Extract the [x, y] coordinate from the center of the cell holding the provided text.  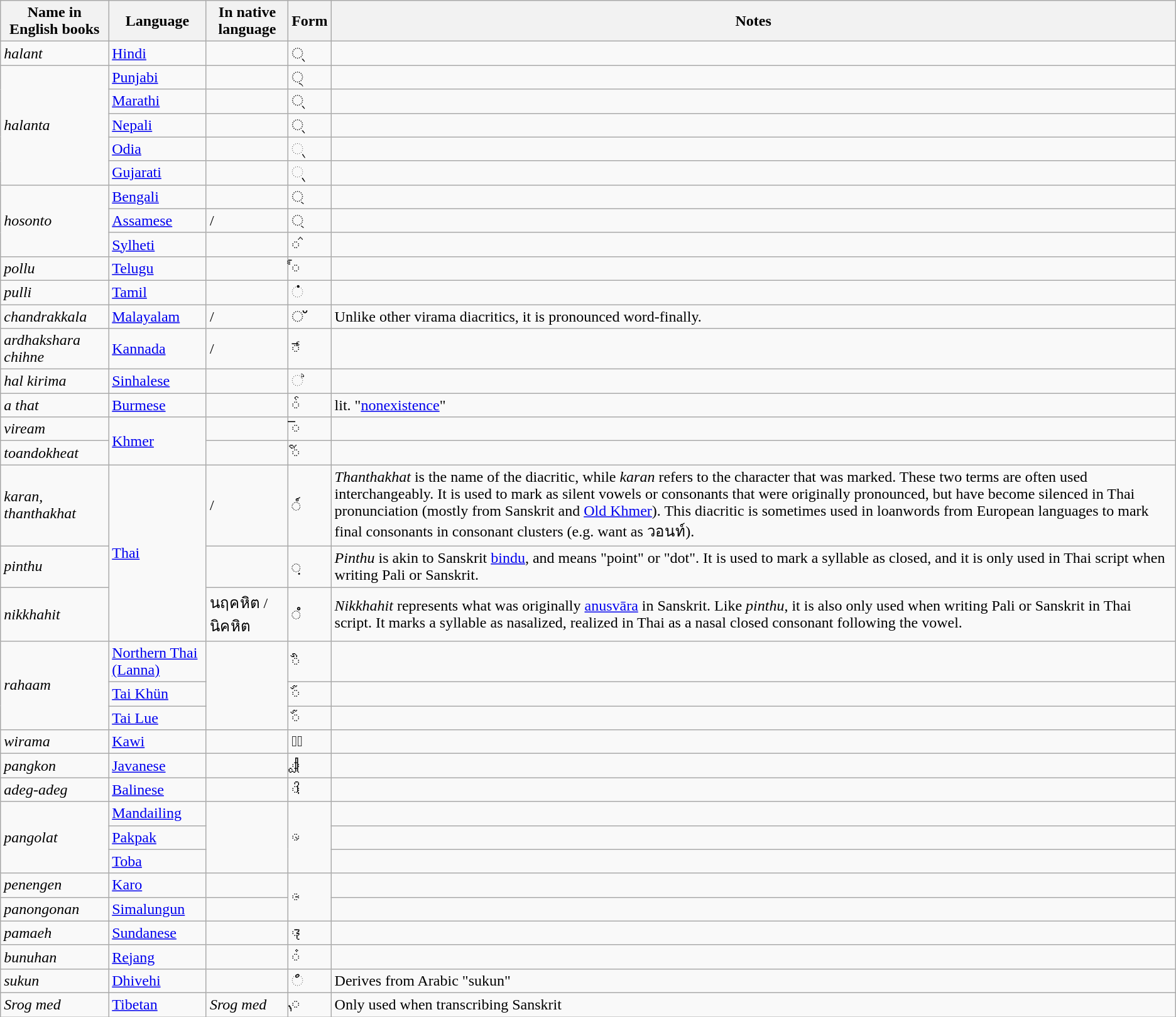
Sundanese [158, 933]
Kannada [158, 349]
Burmese [158, 405]
྄ [310, 1004]
Form [310, 21]
wirama [55, 742]
Kawi [158, 742]
Name in English books [55, 21]
◌᯲ [310, 837]
Unlike other virama diacritics, it is pronounced word-finally. [753, 316]
◌𑽁 [310, 742]
Balinese [158, 790]
pinthu [55, 567]
◌᭄ [310, 790]
lit. "nonexistence" [753, 405]
viream [55, 429]
Tai Lue [158, 718]
Javanese [158, 766]
් [310, 381]
pamaeh [55, 933]
Sylheti [158, 244]
Marathi [158, 101]
Pakpak [158, 837]
Mandailing [158, 813]
◌์ [310, 506]
Thai [158, 553]
Notes [753, 21]
್ [310, 349]
Tibetan [158, 1004]
hosonto [55, 220]
toandokheat [55, 453]
Malayalam [158, 316]
Language [158, 21]
Dhivehi [158, 981]
Derives from Arabic "sukun" [753, 981]
Punjabi [158, 77]
్ [310, 268]
៑ [310, 429]
panongonan [55, 909]
Telugu [158, 268]
ް◌ [310, 981]
pangkon [55, 766]
Tamil [158, 292]
halanta [55, 125]
Karo [158, 885]
นฤคหิต / นิคหิต [247, 614]
Assamese [158, 220]
◌᮪ [310, 933]
Only used when transcribing Sanskrit [753, 1004]
် [310, 405]
Northern Thai (Lanna) [158, 662]
◌ํ [310, 614]
In native language [247, 21]
◌꧀ [310, 766]
chandrakkala [55, 316]
◌᯳ [310, 897]
Toba [158, 861]
Khmer [158, 441]
a that [55, 405]
sukun [55, 981]
Sinhalese [158, 381]
Hindi [158, 53]
adeg-adeg [55, 790]
◌ฺ [310, 567]
penengen [55, 885]
੍ [310, 77]
Rejang [158, 957]
◌᩺ [310, 662]
் [310, 292]
pulli [55, 292]
hal kirima [55, 381]
꥓ [310, 957]
Tai Khün [158, 694]
◌ ꠆ [310, 244]
halant [55, 53]
៍ [310, 453]
bunuhan [55, 957]
Gujarati [158, 173]
pangolat [55, 837]
્ [310, 173]
Simalungun [158, 909]
pollu [55, 268]
karan, thanthakhat [55, 506]
Bengali [158, 197]
് [310, 316]
rahaam [55, 686]
୍ [310, 149]
Odia [158, 149]
ardhakshara chihne [55, 349]
nikkhahit [55, 614]
Nepali [158, 125]
